Detect which cell encompasses the target text, then output its (X, Y) center coordinate. 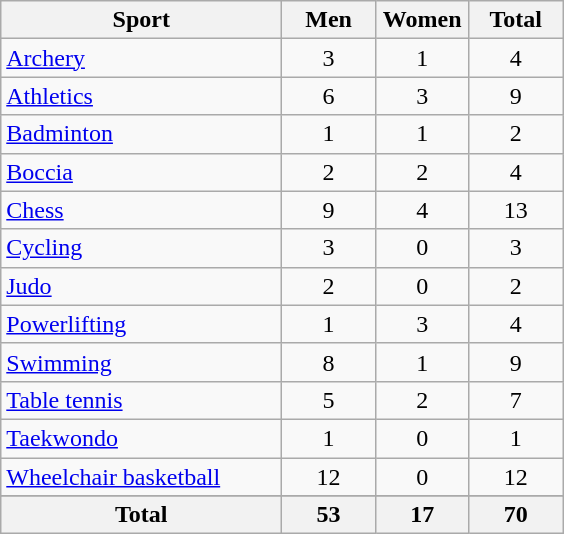
53 (329, 515)
Archery (142, 58)
Table tennis (142, 400)
Badminton (142, 134)
17 (422, 515)
7 (516, 400)
Judo (142, 286)
Wheelchair basketball (142, 477)
70 (516, 515)
13 (516, 210)
Women (422, 20)
Cycling (142, 248)
Chess (142, 210)
5 (329, 400)
Swimming (142, 362)
6 (329, 96)
8 (329, 362)
Men (329, 20)
Athletics (142, 96)
Sport (142, 20)
Powerlifting (142, 324)
Taekwondo (142, 438)
Boccia (142, 172)
